Output the (x, y) coordinate of the center of the cell containing the given text.  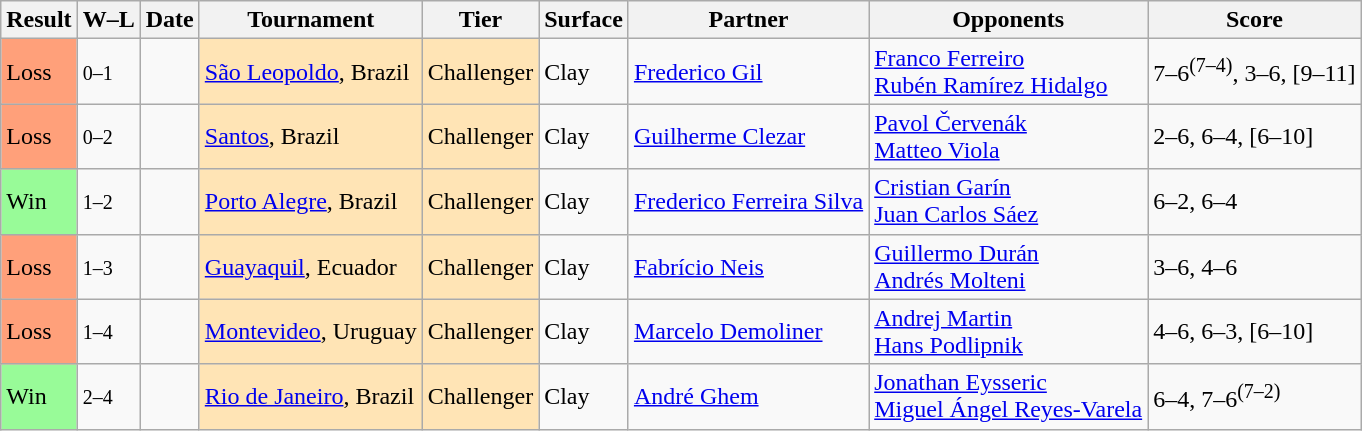
Rio de Janeiro, Brazil (310, 396)
Porto Alegre, Brazil (310, 202)
6–4, 7–6(7–2) (1254, 396)
7–6(7–4), 3–6, [9–11] (1254, 72)
0–2 (108, 136)
6–2, 6–4 (1254, 202)
2–6, 6–4, [6–10] (1254, 136)
1–2 (108, 202)
André Ghem (748, 396)
Frederico Gil (748, 72)
Date (170, 20)
1–3 (108, 266)
Score (1254, 20)
Opponents (1008, 20)
Guilherme Clezar (748, 136)
Tier (480, 20)
3–6, 4–6 (1254, 266)
Santos, Brazil (310, 136)
1–4 (108, 332)
Result (39, 20)
4–6, 6–3, [6–10] (1254, 332)
Guillermo Durán Andrés Molteni (1008, 266)
0–1 (108, 72)
Pavol Červenák Matteo Viola (1008, 136)
Andrej Martin Hans Podlipnik (1008, 332)
Partner (748, 20)
Montevideo, Uruguay (310, 332)
2–4 (108, 396)
São Leopoldo, Brazil (310, 72)
W–L (108, 20)
Guayaquil, Ecuador (310, 266)
Marcelo Demoliner (748, 332)
Fabrício Neis (748, 266)
Tournament (310, 20)
Frederico Ferreira Silva (748, 202)
Cristian Garín Juan Carlos Sáez (1008, 202)
Jonathan Eysseric Miguel Ángel Reyes-Varela (1008, 396)
Surface (584, 20)
Franco Ferreiro Rubén Ramírez Hidalgo (1008, 72)
